Return the (X, Y) coordinate for the center point of the cell that contains the specified text.  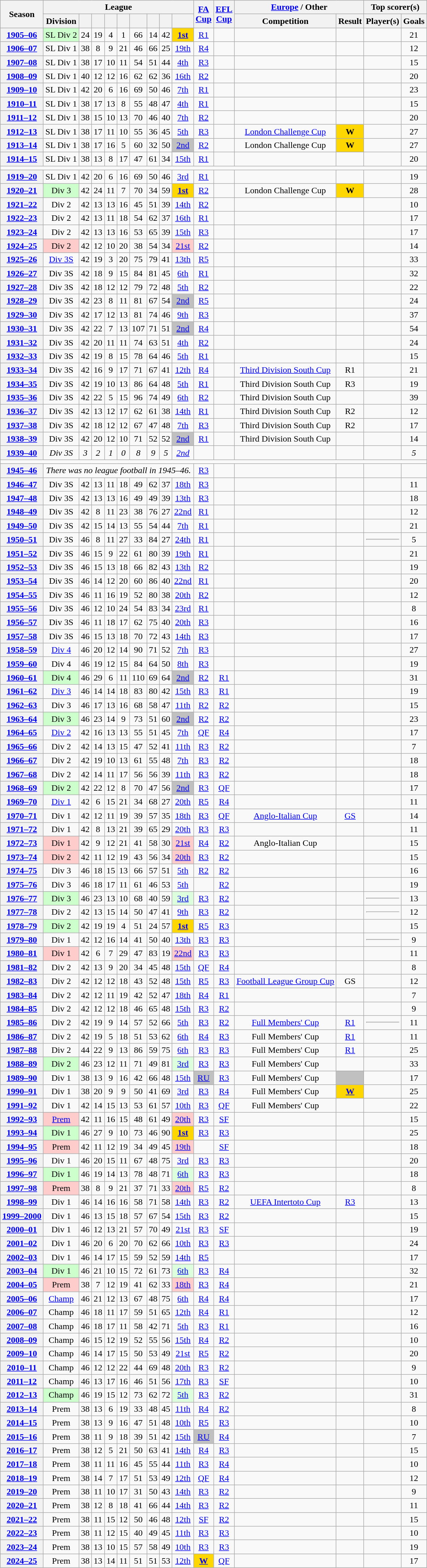
1949–50 (22, 526)
1914–15 (22, 159)
2017–18 (22, 1464)
24th (183, 539)
1925–26 (22, 260)
17th (183, 1381)
1986–87 (22, 1037)
1927–28 (22, 287)
2 (98, 453)
1985–86 (22, 1022)
2019–20 (22, 1492)
30 (166, 843)
1992–93 (22, 1119)
1967–68 (22, 774)
1939–40 (22, 453)
1937–38 (22, 425)
1907–08 (22, 62)
1982–83 (22, 981)
EFLCup (224, 14)
1938–39 (22, 439)
0 (123, 453)
110 (138, 678)
2022–23 (22, 1533)
1962–63 (22, 705)
2010–11 (22, 1368)
35 (166, 815)
1924–25 (22, 246)
23rd (183, 609)
1930–31 (22, 328)
1989–90 (22, 1078)
1977–78 (22, 912)
76 (153, 512)
1913–14 (22, 145)
28 (414, 191)
1947–48 (22, 498)
1936–37 (22, 411)
Competition (285, 21)
Player(s) (382, 21)
96 (138, 398)
2014–15 (22, 1423)
1998–99 (22, 1202)
2003–04 (22, 1271)
1926–27 (22, 273)
1932–33 (22, 356)
1909–10 (22, 90)
1958–59 (22, 650)
1963–64 (22, 719)
1929–30 (22, 315)
2004–05 (22, 1285)
1965–66 (22, 746)
1981–82 (22, 967)
1935–36 (22, 398)
1973–74 (22, 857)
1951–52 (22, 553)
1960–61 (22, 678)
1980–81 (22, 953)
1971–72 (22, 829)
82 (153, 567)
1920–21 (22, 191)
2007–08 (22, 1326)
1972–73 (22, 843)
2005–06 (22, 1299)
1945–46 (22, 471)
Goals (414, 21)
SL Div 2 (61, 35)
1979–80 (22, 940)
2008–09 (22, 1340)
1964–65 (22, 733)
2009–10 (22, 1354)
2020–21 (22, 1506)
1976–77 (22, 898)
1994–95 (22, 1147)
2023–24 (22, 1547)
1954–55 (22, 595)
1923–24 (22, 232)
1975–76 (22, 885)
Result (350, 21)
1997–98 (22, 1188)
1995–96 (22, 1161)
1978–79 (22, 926)
1987–88 (22, 1050)
1921–22 (22, 204)
2015–16 (22, 1436)
Division (61, 21)
1952–53 (22, 567)
1970–71 (22, 815)
1922–23 (22, 218)
1959–60 (22, 664)
1993–94 (22, 1133)
2012–13 (22, 1395)
1905–06 (22, 35)
1912–13 (22, 131)
UEFA Intertoto Cup (285, 1202)
2002–03 (22, 1257)
1919–20 (22, 177)
2000–01 (22, 1229)
1948–49 (22, 512)
8th (183, 664)
1961–62 (22, 691)
1969–70 (22, 802)
1910–11 (22, 104)
1984–85 (22, 1009)
1953–54 (22, 581)
2006–07 (22, 1312)
1955–56 (22, 609)
1934–35 (22, 384)
2024–25 (22, 1561)
2011–12 (22, 1381)
1911–12 (22, 117)
1908–09 (22, 76)
League (119, 7)
1956–57 (22, 622)
Football League Group Cup (285, 981)
2001–02 (22, 1243)
1999–2000 (22, 1216)
2018–19 (22, 1478)
Top scorer(s) (395, 7)
1968–69 (22, 788)
1990–91 (22, 1092)
1991–92 (22, 1105)
2021–22 (22, 1519)
1933–34 (22, 370)
1974–75 (22, 871)
1950–51 (22, 539)
There was no league football in 1945–46. (119, 471)
1931–32 (22, 342)
1988–89 (22, 1064)
107 (138, 328)
1983–84 (22, 995)
1957–58 (22, 636)
FACup (204, 14)
1966–67 (22, 760)
1946–47 (22, 484)
1996–97 (22, 1174)
1928–29 (22, 301)
1906–07 (22, 49)
2016–17 (22, 1450)
2013–14 (22, 1409)
Europe / Other (299, 7)
Season (22, 14)
